Return (X, Y) of the center of cell containing provided text 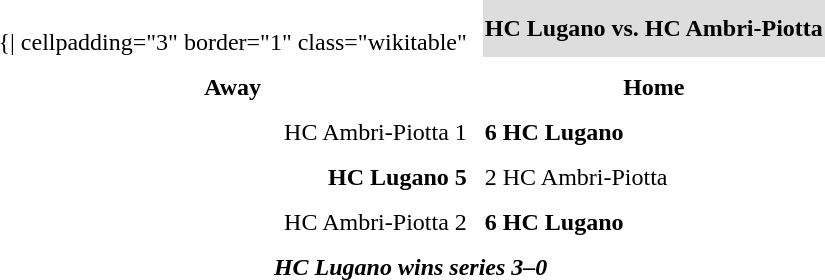
Home (654, 87)
HC Lugano vs. HC Ambri-Piotta (654, 28)
2 HC Ambri-Piotta (654, 177)
